Provide the [X, Y] coordinate of the cell's center where the given text is located.  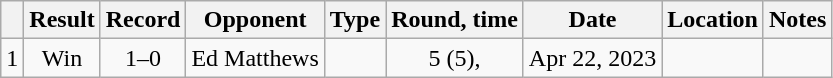
Result [62, 20]
Apr 22, 2023 [592, 58]
Round, time [455, 20]
Opponent [255, 20]
1 [12, 58]
5 (5), [455, 58]
Location [713, 20]
Ed Matthews [255, 58]
Date [592, 20]
1–0 [143, 58]
Record [143, 20]
Win [62, 58]
Notes [797, 20]
Type [354, 20]
